Search for the cell housing the specified text and yield its [x, y] center coordinate. 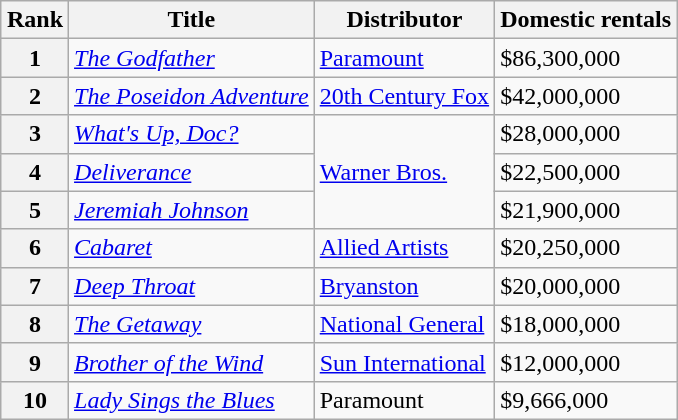
$42,000,000 [586, 96]
Lady Sings the Blues [192, 400]
$20,250,000 [586, 248]
$20,000,000 [586, 286]
2 [34, 96]
The Poseidon Adventure [192, 96]
4 [34, 172]
Bryanston [404, 286]
Allied Artists [404, 248]
Domestic rentals [586, 20]
$21,900,000 [586, 210]
The Godfather [192, 58]
6 [34, 248]
$12,000,000 [586, 362]
Warner Bros. [404, 172]
National General [404, 324]
$28,000,000 [586, 134]
$22,500,000 [586, 172]
Jeremiah Johnson [192, 210]
$18,000,000 [586, 324]
7 [34, 286]
Rank [34, 20]
9 [34, 362]
Deliverance [192, 172]
Distributor [404, 20]
$9,666,000 [586, 400]
1 [34, 58]
Sun International [404, 362]
Brother of the Wind [192, 362]
5 [34, 210]
What's Up, Doc? [192, 134]
Cabaret [192, 248]
3 [34, 134]
20th Century Fox [404, 96]
Title [192, 20]
Deep Throat [192, 286]
The Getaway [192, 324]
8 [34, 324]
10 [34, 400]
$86,300,000 [586, 58]
